Search for the cell housing the specified text and yield its [X, Y] center coordinate. 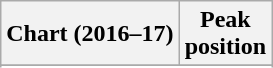
Peakposition [225, 34]
Chart (2016–17) [90, 34]
